Scan for the cell matching the given text and deliver its [x, y] coordinate at center. 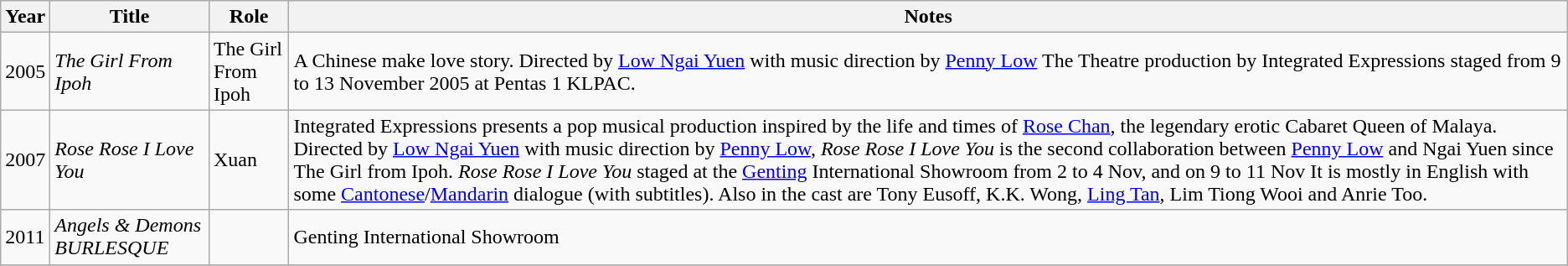
Rose Rose I Love You [130, 159]
2011 [25, 237]
Xuan [249, 159]
Notes [928, 17]
2005 [25, 71]
2007 [25, 159]
Role [249, 17]
Genting International Showroom [928, 237]
Year [25, 17]
Title [130, 17]
Angels & Demons BURLESQUE [130, 237]
